Detect which cell encompasses the target text, then output its (x, y) center coordinate. 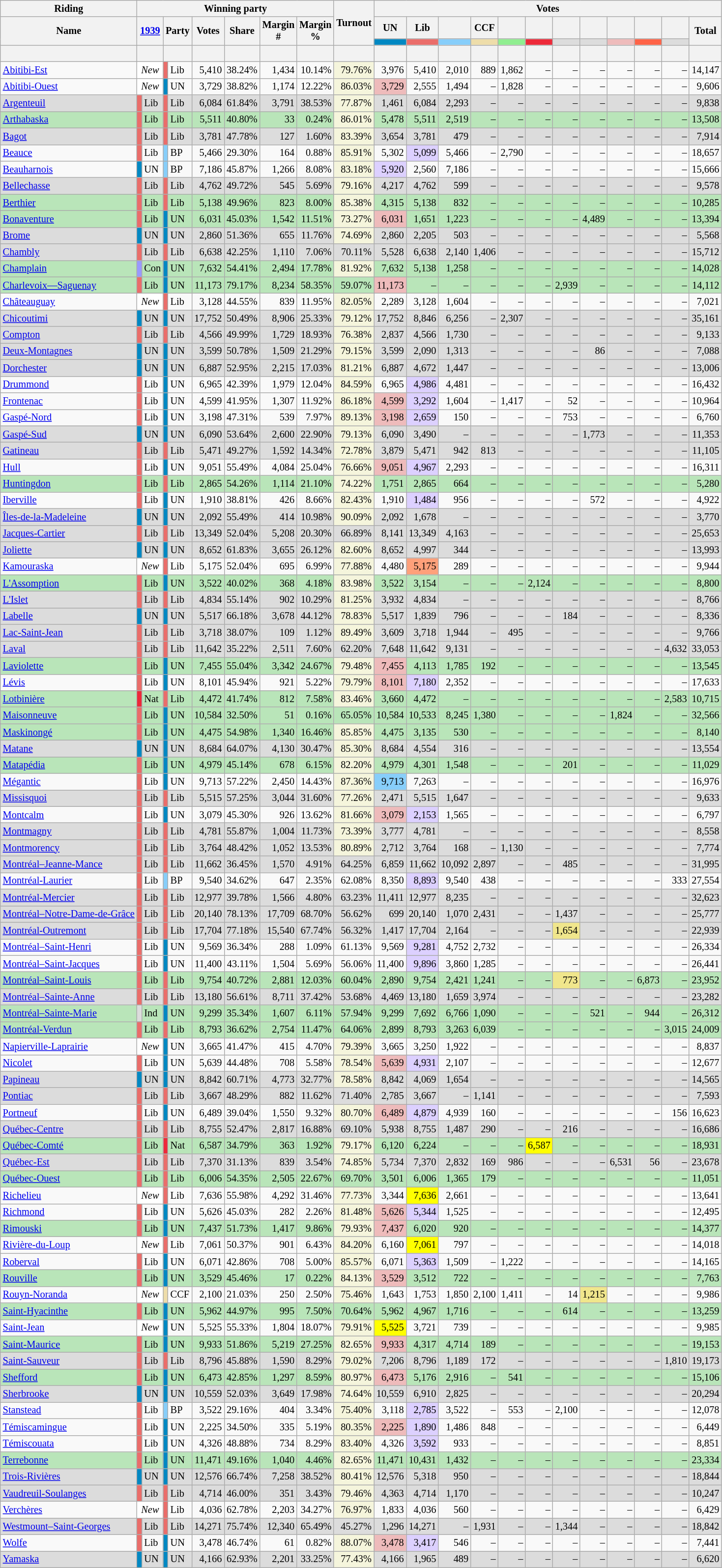
13,554 (705, 748)
56.62% (354, 914)
10,247 (705, 1493)
Wolfe (69, 1543)
20,294 (705, 1394)
1,643 (390, 1295)
8,846 (423, 318)
23,334 (705, 1460)
0.24% (316, 119)
1,548 (455, 765)
4,069 (423, 1079)
11,411 (390, 897)
29.30% (242, 153)
9,281 (423, 947)
7,021 (705, 301)
85.30% (354, 748)
39.04% (242, 1113)
Montréal-Laurier (69, 881)
16,686 (705, 1129)
Québec-Ouest (69, 1179)
Drummond (69, 385)
19,173 (705, 1361)
10,431 (423, 1460)
32,623 (705, 897)
56.61% (242, 997)
47.78% (242, 136)
695 (278, 566)
4.80% (316, 897)
13.53% (316, 848)
Montréal–Sainte-Anne (69, 997)
Québec-Centre (69, 1129)
Turnout (354, 23)
45.94% (242, 682)
2,732 (485, 947)
4,301 (423, 765)
150 (455, 417)
18,842 (705, 1526)
86.01% (354, 119)
56 (648, 1162)
18,657 (705, 153)
1.12% (316, 633)
Con (152, 268)
35.22% (242, 649)
80.97% (354, 1377)
3,974 (485, 997)
32,566 (705, 715)
75.74% (242, 1526)
22,939 (705, 930)
368 (278, 583)
4,130 (278, 748)
42.39% (242, 385)
1,004 (278, 831)
3,417 (423, 1543)
Montmorency (69, 848)
79.39% (354, 1046)
1,944 (455, 633)
5,099 (423, 153)
9,633 (705, 798)
55.98% (242, 1195)
3.34% (316, 1410)
Richelieu (69, 1195)
8.00% (316, 203)
24,009 (705, 1030)
Montréal–Sainte-Marie (69, 1013)
45.27% (354, 1526)
1,437 (567, 914)
4,931 (423, 1063)
23,678 (705, 1162)
4,939 (455, 1113)
Chambly (69, 252)
8,140 (705, 732)
38.82% (242, 87)
77.18% (242, 930)
3,860 (455, 964)
1,716 (455, 1311)
48.42% (242, 848)
50.49% (242, 318)
7,763 (705, 1278)
2,450 (278, 782)
Matane (69, 748)
2,560 (423, 169)
52.03% (242, 1394)
882 (278, 1096)
17.98% (316, 1394)
17,633 (705, 682)
4,632 (676, 649)
84.13% (354, 1278)
8,906 (278, 318)
Saint-Hyacinthe (69, 1311)
9.86% (316, 1228)
61 (278, 1543)
Joliette (69, 550)
1.09% (316, 947)
9,131 (455, 649)
7,593 (705, 1096)
3,512 (423, 1278)
27.25% (316, 1344)
13,508 (705, 119)
1,486 (455, 1427)
3,250 (423, 1046)
6,797 (705, 815)
Montréal–Saint-Henri (69, 947)
20.30% (316, 533)
2,164 (455, 930)
2,289 (390, 301)
4,217 (390, 186)
Lac-Saint-Jean (69, 633)
1,550 (278, 1113)
2,494 (278, 268)
2,825 (455, 1394)
7.50% (316, 1311)
81.21% (354, 368)
5,318 (423, 1477)
6,910 (423, 1394)
5,176 (423, 1377)
Compton (69, 335)
172 (485, 1361)
75.40% (354, 1410)
11.95% (316, 301)
Richmond (69, 1212)
8.08% (316, 169)
1,833 (390, 1509)
2,153 (423, 815)
74.69% (354, 236)
81.48% (354, 1212)
6,224 (423, 1146)
Papineau (69, 1079)
79.13% (354, 434)
10,715 (705, 699)
21.29% (316, 351)
77.87% (354, 103)
773 (567, 980)
21.10% (316, 484)
9,766 (705, 633)
1,965 (423, 1559)
50.78% (242, 351)
65.05% (354, 715)
1,285 (485, 964)
38.53% (316, 103)
25.33% (316, 318)
58.35% (316, 285)
4,773 (278, 1079)
45.30% (242, 815)
Margin# (278, 31)
8,141 (390, 533)
61.84% (242, 103)
43.11% (242, 964)
796 (455, 616)
41.95% (242, 401)
2.35% (316, 881)
23,282 (705, 997)
83.18% (354, 169)
2,215 (278, 368)
2,890 (390, 980)
3,501 (390, 1179)
1,307 (278, 401)
539 (278, 417)
1,241 (485, 980)
10,533 (423, 715)
1,258 (455, 268)
1,052 (278, 848)
55.14% (242, 599)
44.48% (242, 1063)
55.33% (242, 1328)
Argenteuil (69, 103)
1,850 (455, 1295)
Party (177, 31)
Lotbinière (69, 699)
34.27% (316, 1509)
1,297 (278, 1377)
54.35% (242, 1179)
1,189 (455, 1361)
5,734 (390, 1162)
2,107 (455, 1063)
179 (485, 1179)
8,837 (705, 1046)
80.89% (354, 848)
10,285 (705, 203)
40.80% (242, 119)
12,495 (705, 1212)
78.13% (242, 914)
6,020 (423, 1228)
53.68% (354, 997)
18,844 (705, 1477)
16.88% (316, 1129)
9.32% (316, 1113)
722 (455, 1278)
560 (455, 1509)
1,678 (423, 517)
5,528 (390, 252)
75.46% (354, 1295)
351 (278, 1493)
Saint-Jean (69, 1328)
25,653 (705, 533)
21.03% (242, 1295)
1,447 (455, 368)
26,441 (705, 964)
40.02% (242, 583)
4,163 (455, 533)
85.85% (354, 732)
2,837 (390, 335)
14,165 (705, 1262)
77.73% (354, 1195)
2,431 (485, 914)
1,461 (390, 103)
15,712 (705, 252)
74.85% (354, 1162)
34.79% (242, 1146)
25.04% (316, 467)
50.37% (242, 1245)
3,135 (423, 732)
3,292 (423, 401)
Chicoutimi (69, 318)
Témiscamingue (69, 1427)
812 (278, 699)
Lévis (69, 682)
74.64% (354, 1394)
Gaspé-Sud (69, 434)
1,647 (455, 798)
6,160 (390, 1245)
Mégantic (69, 782)
1,566 (278, 897)
3,770 (705, 517)
889 (485, 70)
Verchères (69, 1509)
5.19% (316, 1427)
530 (455, 732)
3,649 (278, 1394)
7,088 (705, 351)
9,133 (705, 335)
26,334 (705, 947)
84.59% (354, 385)
3,044 (278, 798)
Montréal–Jeanne-Mance (69, 864)
Beauce (69, 153)
1,659 (455, 997)
83.39% (354, 136)
1,839 (423, 616)
2,090 (423, 351)
1,296 (390, 1526)
59.07% (354, 285)
1,141 (485, 1096)
Winning party (236, 8)
55.04% (242, 666)
7,206 (390, 1361)
17 (278, 1278)
8,235 (455, 897)
31.13% (242, 1162)
3,118 (390, 1410)
4,986 (423, 385)
54.26% (242, 484)
82.43% (354, 500)
363 (278, 1146)
86 (594, 351)
13,259 (705, 1311)
14,377 (705, 1228)
51.36% (242, 236)
5,568 (705, 236)
34.50% (242, 1427)
Québec-Comté (69, 1146)
13,006 (705, 368)
1,751 (390, 484)
77.26% (354, 798)
109 (278, 633)
7,692 (423, 1013)
6,039 (485, 1030)
13.62% (316, 815)
83.46% (354, 699)
3,777 (390, 831)
4,469 (390, 997)
12,340 (278, 1526)
52 (567, 401)
3,879 (390, 450)
3,654 (390, 136)
11.62% (316, 1096)
54.41% (242, 268)
12,677 (705, 1063)
74.22% (354, 484)
56.06% (354, 964)
Stanstead (69, 1410)
2,505 (278, 1179)
Total (705, 31)
3,932 (390, 599)
38.07% (242, 633)
Frontenac (69, 401)
933 (455, 1444)
7,441 (705, 1543)
L'Islet (69, 599)
7,263 (423, 782)
546 (455, 1543)
19,153 (705, 1344)
479 (455, 136)
2,881 (278, 980)
1,773 (594, 434)
12.22% (316, 87)
8,350 (390, 881)
2,899 (390, 1030)
Champlain (69, 268)
2,583 (676, 699)
1,890 (423, 1427)
11.51% (316, 219)
4,480 (390, 566)
32.50% (242, 715)
42.25% (242, 252)
17.03% (316, 368)
7,648 (390, 649)
Pontiac (69, 1096)
1,170 (455, 1493)
2,352 (455, 682)
1.92% (316, 1146)
Bellechasse (69, 186)
902 (278, 599)
Rouyn-Noranda (69, 1295)
79.46% (354, 1493)
45.14% (242, 765)
Name (69, 31)
80.35% (354, 1427)
24.67% (316, 666)
734 (278, 1444)
36.62% (242, 1030)
2,307 (512, 318)
1,484 (423, 500)
Montréal–Notre-Dame-de-Grâce (69, 914)
2,519 (455, 119)
68.70% (316, 914)
1.60% (316, 136)
192 (485, 666)
9,944 (705, 566)
4,997 (423, 550)
Gaspé-Nord (69, 417)
42.85% (242, 1377)
89.49% (354, 633)
0.88% (316, 153)
289 (455, 566)
3,791 (278, 103)
22.90% (316, 434)
944 (648, 1013)
76.97% (354, 1509)
77.43% (354, 1559)
7,180 (423, 682)
599 (455, 186)
168 (455, 848)
184 (567, 616)
2,205 (423, 236)
31.60% (316, 798)
Brome (69, 236)
553 (512, 1410)
36.45% (242, 864)
1,365 (455, 1179)
Châteauguay (69, 301)
3,154 (423, 583)
753 (567, 417)
16,623 (705, 1113)
64.06% (354, 1030)
7,258 (278, 1477)
1,525 (455, 1212)
Maskinongé (69, 732)
1,804 (278, 1328)
485 (567, 864)
956 (455, 500)
51.86% (242, 1344)
290 (485, 1129)
49.96% (242, 203)
79.76% (354, 70)
333 (676, 881)
Labelle (69, 616)
11.92% (316, 401)
53.64% (242, 434)
9,986 (705, 1295)
86.18% (354, 401)
3,721 (423, 1328)
0.22% (316, 1278)
3,660 (390, 699)
4,922 (705, 500)
16,311 (705, 467)
8.66% (316, 500)
48.29% (242, 1096)
699 (390, 914)
33 (278, 119)
Westmount–Saint-Georges (69, 1526)
414 (278, 517)
69.10% (354, 1129)
7.06% (316, 252)
Îles-de-la-Madeleine (69, 517)
3,592 (423, 1444)
1,542 (278, 219)
78.54% (354, 1063)
189 (485, 1344)
614 (567, 1311)
22.67% (316, 1179)
164 (278, 153)
61.83% (242, 550)
32.77% (316, 1079)
Saint-Sauveur (69, 1361)
11,051 (705, 1179)
54.98% (242, 732)
1,651 (423, 219)
Ind (152, 1013)
1,590 (278, 1361)
664 (455, 484)
1,785 (455, 666)
2,754 (278, 1030)
Matapédia (69, 765)
82.60% (354, 550)
18.93% (316, 335)
739 (455, 1328)
1,130 (512, 848)
34.62% (242, 881)
Share (242, 31)
832 (455, 203)
216 (567, 1129)
57.25% (242, 798)
46.00% (242, 1493)
81.92% (354, 268)
11.73% (316, 831)
72.78% (354, 450)
69.70% (354, 1179)
1,114 (278, 484)
31.46% (316, 1195)
83.40% (354, 1444)
47.31% (242, 417)
288 (278, 947)
15,540 (278, 930)
Nicolet (69, 1063)
Napierville-Laprairie (69, 1046)
62.20% (354, 649)
25,777 (705, 914)
51 (278, 715)
11,353 (705, 434)
14,565 (705, 1079)
14,147 (705, 70)
1,592 (278, 450)
Terrebonne (69, 1460)
4,879 (423, 1113)
335 (278, 1427)
3,609 (390, 633)
17,709 (278, 914)
10,964 (705, 401)
62.78% (242, 1509)
6.11% (316, 1013)
5,938 (390, 1129)
7.60% (316, 649)
7.97% (316, 417)
79.02% (354, 1361)
38.52% (316, 1477)
77.88% (354, 566)
27,554 (705, 881)
80.41% (354, 1477)
Montréal-Mercier (69, 897)
Québec-Est (69, 1162)
2,790 (512, 153)
9,578 (705, 186)
1,344 (567, 1526)
Montréal–Saint-Jacques (69, 964)
14.43% (316, 782)
Riding (69, 8)
82.05% (354, 301)
81.66% (354, 815)
901 (278, 1245)
1,215 (594, 1295)
86.03% (354, 87)
79.48% (354, 666)
995 (278, 1311)
52.47% (242, 1129)
Kamouraska (69, 566)
6.15% (316, 765)
1,810 (676, 1361)
87.36% (354, 782)
2,939 (567, 285)
8,851 (705, 1444)
81.25% (354, 599)
49.16% (242, 1460)
18.07% (316, 1328)
84.20% (354, 1245)
1,411 (512, 1295)
5,478 (390, 119)
2,600 (278, 434)
316 (455, 748)
Témiscouata (69, 1444)
12.03% (316, 980)
4,315 (390, 203)
4,084 (278, 467)
0.82% (316, 1543)
2,916 (455, 1377)
1,570 (278, 864)
2,124 (539, 583)
85.91% (354, 153)
942 (455, 450)
572 (594, 500)
78.83% (354, 616)
40.72% (242, 980)
3,263 (455, 1030)
3,655 (278, 550)
13,394 (705, 219)
82.20% (354, 765)
23,952 (705, 980)
2,421 (455, 980)
9,985 (705, 1328)
76.66% (354, 467)
2,661 (455, 1195)
6,760 (705, 417)
73.39% (354, 831)
1,313 (455, 351)
950 (455, 1477)
1,828 (512, 87)
71.40% (354, 1096)
Rivière-du-Loup (69, 1245)
5,344 (423, 1212)
14 (567, 1295)
2,010 (455, 70)
10.98% (316, 517)
489 (455, 1559)
5.58% (316, 1063)
79.12% (354, 318)
1,607 (278, 1013)
29.16% (242, 1410)
1,340 (278, 732)
33,053 (705, 649)
66.74% (242, 1477)
495 (512, 633)
1,090 (485, 1013)
64.25% (354, 864)
4,363 (390, 1493)
13,545 (705, 666)
6,531 (621, 1162)
89.13% (354, 417)
79.15% (354, 351)
46.74% (242, 1543)
60.04% (354, 980)
6,449 (705, 1427)
2,203 (278, 1509)
Abitibi-Ouest (69, 87)
79.16% (354, 186)
Laviolette (69, 666)
37.42% (316, 997)
986 (512, 1162)
Dorchester (69, 368)
73.27% (354, 219)
Shefford (69, 1377)
541 (512, 1377)
5,280 (705, 484)
48.88% (242, 1444)
Charlevoix—Saguenay (69, 285)
51.73% (242, 1228)
14,028 (705, 268)
1,922 (455, 1046)
79.93% (354, 1228)
Arthabaska (69, 119)
Abitibi-Est (69, 70)
49.27% (242, 450)
42.86% (242, 1262)
31,995 (705, 864)
4.91% (316, 864)
Trois-Rivières (69, 1477)
8,766 (705, 599)
1,504 (278, 964)
Gatineau (69, 450)
30.47% (316, 748)
10,092 (455, 864)
1,380 (485, 715)
14,018 (705, 1245)
1,070 (455, 914)
18,931 (705, 1146)
13,641 (705, 1195)
4,292 (278, 1195)
49.72% (242, 186)
4,672 (423, 368)
1939 (150, 31)
26,312 (705, 1013)
3,490 (423, 434)
8,711 (278, 997)
49.99% (242, 335)
Roberval (69, 1262)
17.78% (316, 268)
Berthier (69, 203)
4.18% (316, 583)
4.70% (316, 1046)
1,406 (485, 252)
8,893 (423, 881)
160 (485, 1113)
926 (278, 815)
Saint-Maurice (69, 1344)
26.12% (316, 550)
404 (278, 1410)
1,434 (278, 70)
2,201 (278, 1559)
521 (594, 1013)
797 (455, 1245)
66.89% (354, 533)
60.71% (242, 1079)
4,317 (423, 1344)
1,565 (455, 815)
11,029 (705, 765)
62.93% (242, 1559)
3.43% (316, 1493)
169 (485, 1162)
1,729 (278, 335)
Sherbrooke (69, 1394)
45.46% (242, 1278)
Margin% (316, 31)
10.29% (316, 599)
66.18% (242, 616)
41.74% (242, 699)
44.55% (242, 301)
5.22% (316, 682)
38.81% (242, 500)
6,859 (390, 864)
848 (485, 1427)
70.11% (354, 252)
35.34% (242, 1013)
6,120 (390, 1146)
Iberville (69, 500)
6,256 (455, 318)
11.76% (316, 236)
Montréal–Saint-Louis (69, 980)
11,105 (705, 450)
1,174 (278, 87)
6,766 (455, 1013)
Missisquoi (69, 798)
70.64% (354, 1311)
5.00% (316, 1262)
8,336 (705, 616)
3,678 (278, 616)
8,245 (455, 715)
1,931 (485, 1526)
85.57% (354, 1262)
55.87% (242, 831)
1,222 (512, 1262)
Montréal-Outremont (69, 930)
16.46% (316, 732)
250 (278, 1295)
1,730 (455, 335)
Huntingdon (69, 484)
9,606 (705, 87)
61.13% (354, 947)
76.38% (354, 335)
813 (485, 450)
78.58% (354, 1079)
44.12% (316, 616)
6,429 (705, 1509)
67.74% (316, 930)
Montmagny (69, 831)
1,040 (278, 1460)
7.58% (316, 699)
15,106 (705, 1377)
12,078 (705, 1410)
1,487 (455, 1129)
2,712 (390, 848)
35,161 (705, 318)
2.50% (316, 1295)
Yamaska (69, 1559)
8.59% (316, 1377)
1,266 (278, 169)
9,838 (705, 103)
3,976 (390, 70)
Rouville (69, 1278)
62.08% (354, 881)
Bagot (69, 136)
3,342 (278, 666)
3.54% (316, 1162)
127 (278, 136)
Vaudreuil-Soulanges (69, 1493)
6,873 (648, 980)
156 (676, 1113)
920 (455, 1228)
38.24% (242, 70)
2,817 (278, 1129)
Jacques-Cartier (69, 533)
8,558 (705, 831)
12.04% (316, 385)
545 (278, 186)
3,344 (390, 1195)
503 (455, 236)
7,914 (705, 136)
4,752 (455, 947)
63.23% (354, 897)
15,666 (705, 169)
Montréal-Verdun (69, 1030)
14.34% (316, 450)
6.99% (316, 566)
282 (278, 1212)
Montcalm (69, 815)
80.70% (354, 1113)
647 (278, 881)
Portneuf (69, 1113)
4.46% (316, 1460)
3,015 (676, 1030)
85.38% (354, 203)
45.88% (242, 1361)
64.07% (242, 748)
344 (455, 550)
14,112 (705, 285)
5,920 (390, 169)
4,113 (423, 666)
L'Assomption (69, 583)
655 (278, 236)
1,862 (512, 70)
1,223 (455, 219)
56.32% (354, 930)
65.49% (316, 1526)
201 (567, 765)
4,554 (423, 748)
1,824 (621, 715)
2,897 (485, 864)
16,432 (705, 385)
438 (485, 881)
39.78% (242, 897)
52.95% (242, 368)
2,471 (390, 798)
4,481 (455, 385)
8,800 (705, 583)
45.87% (242, 169)
4,489 (594, 219)
823 (278, 203)
57.22% (242, 782)
10.14% (316, 70)
1,753 (423, 1295)
426 (278, 500)
Laval (69, 649)
57.94% (354, 1013)
83.98% (354, 583)
2,511 (278, 649)
2,140 (455, 252)
79.79% (354, 682)
16,976 (705, 782)
Maisonneuve (69, 715)
8,234 (278, 285)
5,208 (278, 533)
Bonaventure (69, 219)
1,494 (455, 87)
2,555 (423, 87)
6.43% (316, 1245)
9,896 (423, 964)
13,993 (705, 550)
678 (278, 765)
41.47% (242, 1046)
7,774 (705, 848)
Deux-Montagnes (69, 351)
79.91% (354, 1328)
Rimouski (69, 1228)
2,832 (455, 1162)
5,302 (390, 153)
1,110 (278, 252)
88.07% (354, 1543)
6,620 (705, 1559)
1,432 (455, 1460)
Beauharnois (69, 169)
921 (278, 682)
1,979 (278, 385)
90.09% (354, 517)
2.26% (316, 1212)
11.47% (316, 1030)
Hull (69, 467)
36.34% (242, 947)
44.97% (242, 1311)
5,363 (423, 1262)
0.16% (316, 715)
33.25% (316, 1559)
5,219 (278, 1344)
415 (278, 1046)
2,659 (423, 417)
